Pinpoint the cell where the given text exists, returning its [x, y] midpoint coordinate. 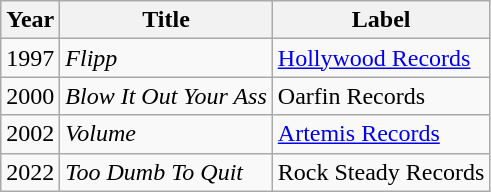
Hollywood Records [381, 58]
Artemis Records [381, 134]
Title [166, 20]
1997 [30, 58]
Flipp [166, 58]
2000 [30, 96]
Blow It Out Your Ass [166, 96]
Year [30, 20]
Label [381, 20]
Volume [166, 134]
2002 [30, 134]
Too Dumb To Quit [166, 172]
2022 [30, 172]
Rock Steady Records [381, 172]
Oarfin Records [381, 96]
